For the text-containing cell, return its midpoint in [x, y] coordinate format. 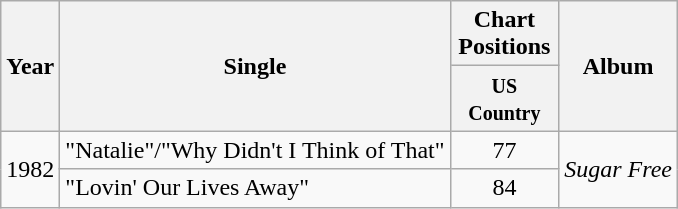
77 [504, 150]
Chart Positions [504, 34]
84 [504, 188]
Single [255, 66]
Album [618, 66]
1982 [30, 169]
Sugar Free [618, 169]
"Lovin' Our Lives Away" [255, 188]
Year [30, 66]
"Natalie"/"Why Didn't I Think of That" [255, 150]
US Country [504, 98]
